Locate the cell with the specified text and output its (x, y) center coordinate. 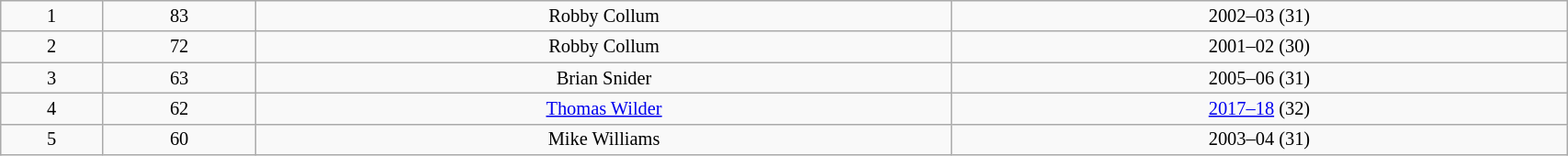
2003–04 (31) (1258, 139)
Brian Snider (604, 78)
2 (51, 47)
2001–02 (30) (1258, 47)
4 (51, 108)
60 (178, 139)
83 (178, 16)
5 (51, 139)
Mike Williams (604, 139)
2017–18 (32) (1258, 108)
1 (51, 16)
63 (178, 78)
2002–03 (31) (1258, 16)
62 (178, 108)
Thomas Wilder (604, 108)
72 (178, 47)
3 (51, 78)
2005–06 (31) (1258, 78)
